Return (x, y) of the center of cell containing provided text 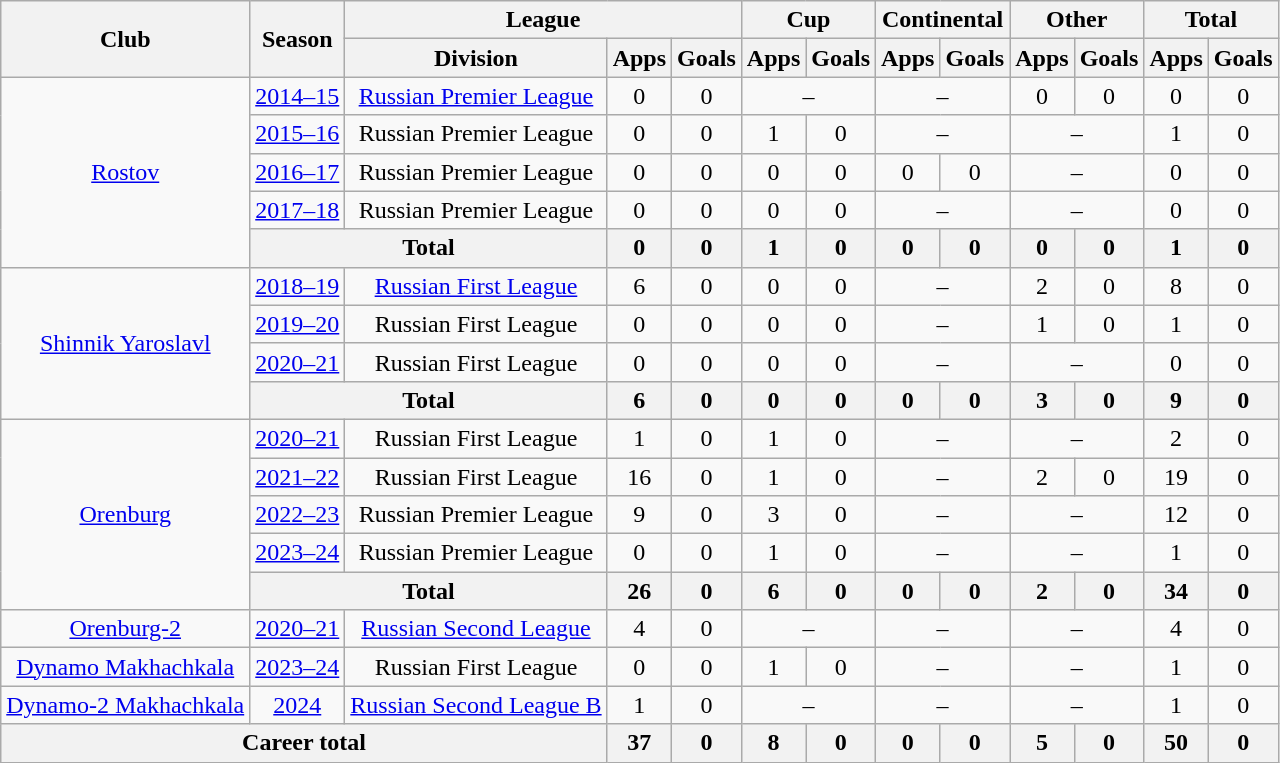
2014–15 (298, 96)
Rostov (126, 172)
12 (1176, 515)
19 (1176, 477)
Season (298, 39)
Other (1077, 20)
50 (1176, 743)
Russian Second League B (476, 705)
2017–18 (298, 210)
Orenburg (126, 514)
2022–23 (298, 515)
5 (1042, 743)
Cup (808, 20)
Club (126, 39)
Dynamo Makhachkala (126, 667)
2016–17 (298, 172)
16 (639, 477)
2018–19 (298, 286)
2015–16 (298, 134)
Russian Second League (476, 629)
2021–22 (298, 477)
Shinnik Yaroslavl (126, 343)
34 (1176, 591)
2024 (298, 705)
2019–20 (298, 324)
Continental (943, 20)
Dynamo-2 Makhachkala (126, 705)
Orenburg-2 (126, 629)
League (544, 20)
Career total (304, 743)
Division (476, 58)
37 (639, 743)
26 (639, 591)
